Return (X, Y) of the center of cell containing provided text 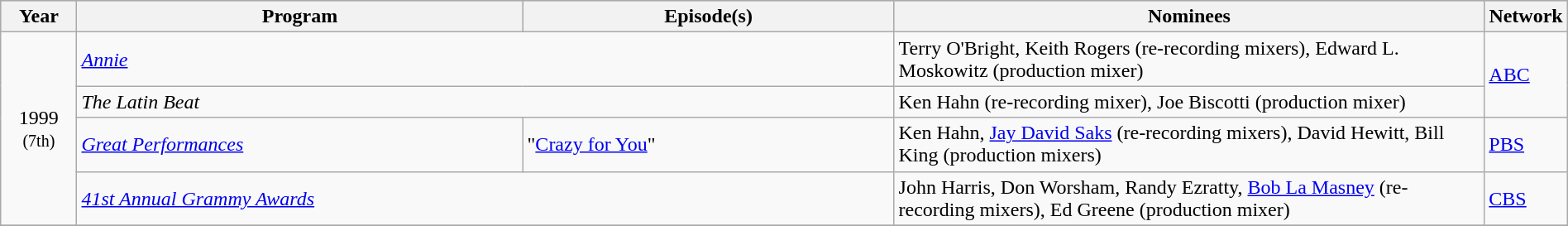
ABC (1526, 75)
Ken Hahn (re-recording mixer), Joe Biscotti (production mixer) (1189, 102)
"Crazy for You" (708, 144)
Program (299, 17)
PBS (1526, 144)
Episode(s) (708, 17)
CBS (1526, 199)
John Harris, Don Worsham, Randy Ezratty, Bob La Masney (re-recording mixers), Ed Greene (production mixer) (1189, 199)
Great Performances (299, 144)
The Latin Beat (485, 102)
Ken Hahn, Jay David Saks (re-recording mixers), David Hewitt, Bill King (production mixers) (1189, 144)
Terry O'Bright, Keith Rogers (re-recording mixers), Edward L. Moskowitz (production mixer) (1189, 60)
41st Annual Grammy Awards (485, 199)
Nominees (1189, 17)
Annie (485, 60)
Year (39, 17)
1999 (7th) (39, 129)
Network (1526, 17)
